Search for the cell housing the specified text and yield its [x, y] center coordinate. 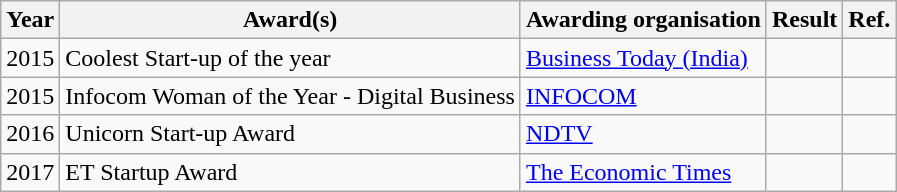
Result [804, 20]
Unicorn Start-up Award [290, 134]
Coolest Start-up of the year [290, 58]
Year [30, 20]
Infocom Woman of the Year - Digital Business [290, 96]
2017 [30, 172]
Ref. [870, 20]
ET Startup Award [290, 172]
2016 [30, 134]
Business Today (India) [643, 58]
NDTV [643, 134]
Awarding organisation [643, 20]
Award(s) [290, 20]
INFOCOM [643, 96]
The Economic Times [643, 172]
